For the text-containing cell, return its midpoint in (X, Y) coordinate format. 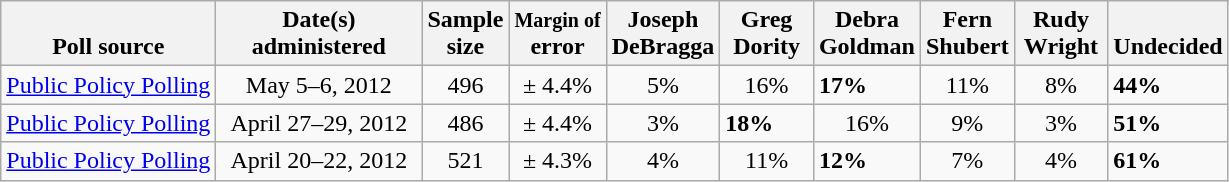
8% (1061, 85)
9% (967, 123)
April 20–22, 2012 (319, 161)
April 27–29, 2012 (319, 123)
7% (967, 161)
RudyWright (1061, 34)
JosephDeBragga (663, 34)
May 5–6, 2012 (319, 85)
GregDority (767, 34)
12% (866, 161)
5% (663, 85)
Date(s)administered (319, 34)
DebraGoldman (866, 34)
17% (866, 85)
521 (466, 161)
44% (1168, 85)
± 4.3% (558, 161)
496 (466, 85)
51% (1168, 123)
Undecided (1168, 34)
486 (466, 123)
18% (767, 123)
Margin oferror (558, 34)
Samplesize (466, 34)
Poll source (108, 34)
61% (1168, 161)
FernShubert (967, 34)
